From the cell containing the given text, extract its center point as [X, Y] coordinate. 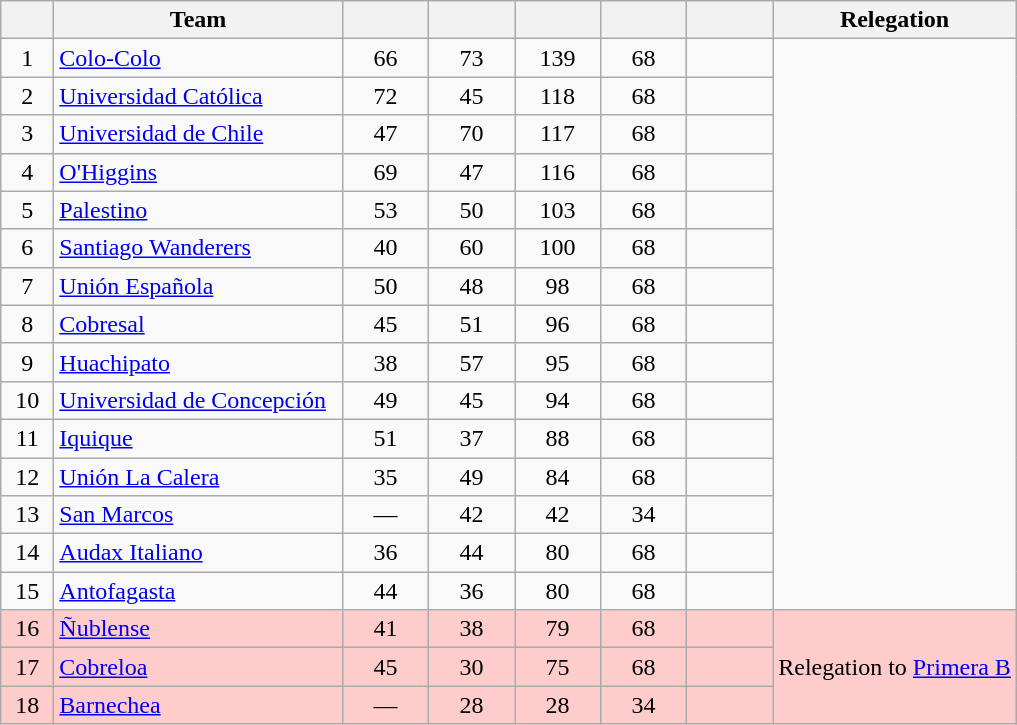
73 [471, 58]
18 [28, 705]
Unión Española [198, 286]
Palestino [198, 210]
1 [28, 58]
6 [28, 248]
Santiago Wanderers [198, 248]
79 [557, 629]
94 [557, 400]
San Marcos [198, 515]
2 [28, 96]
Universidad Católica [198, 96]
48 [471, 286]
139 [557, 58]
Iquique [198, 438]
9 [28, 362]
Relegation to Primera B [895, 667]
Unión La Calera [198, 477]
37 [471, 438]
4 [28, 172]
116 [557, 172]
Universidad de Concepción [198, 400]
12 [28, 477]
Team [198, 20]
98 [557, 286]
88 [557, 438]
Cobreloa [198, 667]
60 [471, 248]
Audax Italiano [198, 553]
7 [28, 286]
40 [385, 248]
95 [557, 362]
Ñublense [198, 629]
3 [28, 134]
72 [385, 96]
117 [557, 134]
O'Higgins [198, 172]
15 [28, 591]
Barnechea [198, 705]
30 [471, 667]
Universidad de Chile [198, 134]
35 [385, 477]
Huachipato [198, 362]
57 [471, 362]
13 [28, 515]
96 [557, 324]
10 [28, 400]
69 [385, 172]
53 [385, 210]
Cobresal [198, 324]
75 [557, 667]
41 [385, 629]
Colo-Colo [198, 58]
16 [28, 629]
11 [28, 438]
5 [28, 210]
8 [28, 324]
Antofagasta [198, 591]
Relegation [895, 20]
66 [385, 58]
118 [557, 96]
100 [557, 248]
14 [28, 553]
70 [471, 134]
84 [557, 477]
103 [557, 210]
17 [28, 667]
